Return the (X, Y) coordinate for the center point of the cell that contains the specified text.  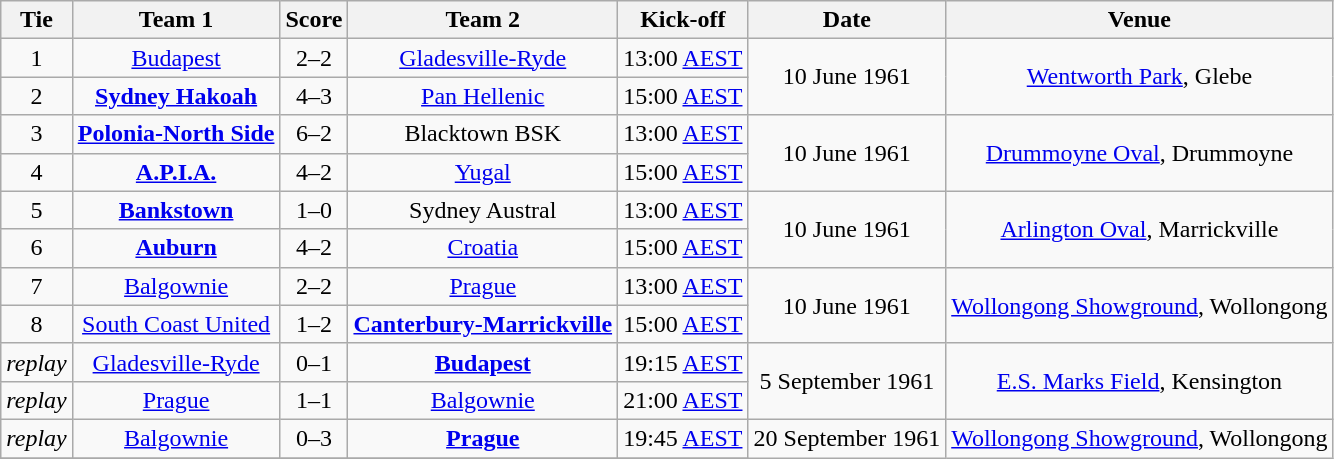
6–2 (314, 134)
Tie (36, 20)
20 September 1961 (847, 438)
Croatia (483, 248)
South Coast United (176, 324)
Kick-off (683, 20)
Canterbury-Marrickville (483, 324)
4 (36, 172)
1–0 (314, 210)
Date (847, 20)
Score (314, 20)
Pan Hellenic (483, 96)
Team 1 (176, 20)
5 September 1961 (847, 381)
Arlington Oval, Marrickville (1140, 229)
Polonia-North Side (176, 134)
3 (36, 134)
1–2 (314, 324)
0–1 (314, 362)
1–1 (314, 400)
Sydney Hakoah (176, 96)
Venue (1140, 20)
Yugal (483, 172)
A.P.I.A. (176, 172)
Sydney Austral (483, 210)
4–3 (314, 96)
2 (36, 96)
5 (36, 210)
Auburn (176, 248)
19:45 AEST (683, 438)
Bankstown (176, 210)
1 (36, 58)
0–3 (314, 438)
8 (36, 324)
21:00 AEST (683, 400)
Wentworth Park, Glebe (1140, 77)
19:15 AEST (683, 362)
7 (36, 286)
6 (36, 248)
Team 2 (483, 20)
E.S. Marks Field, Kensington (1140, 381)
Blacktown BSK (483, 134)
Drummoyne Oval, Drummoyne (1140, 153)
